Locate the cell with the specified text and output its (x, y) center coordinate. 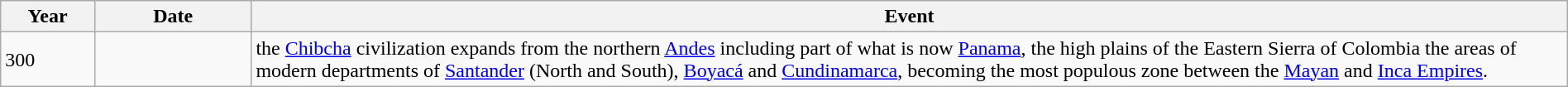
Date (172, 17)
Event (910, 17)
300 (48, 60)
Year (48, 17)
